Determine the [x, y] coordinate at the center of the cell enclosing the given text.  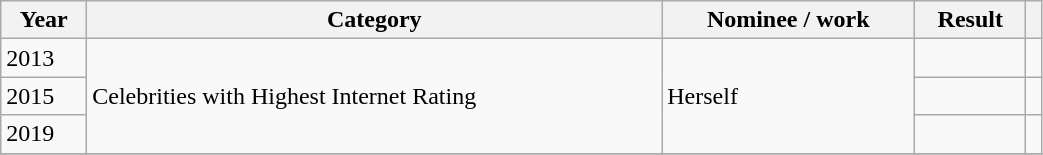
Result [970, 20]
2015 [44, 96]
2013 [44, 58]
Category [374, 20]
Year [44, 20]
2019 [44, 134]
Celebrities with Highest Internet Rating [374, 96]
Herself [788, 96]
Nominee / work [788, 20]
